Identify which cell holds the provided text, then report its [X, Y] central coordinate. 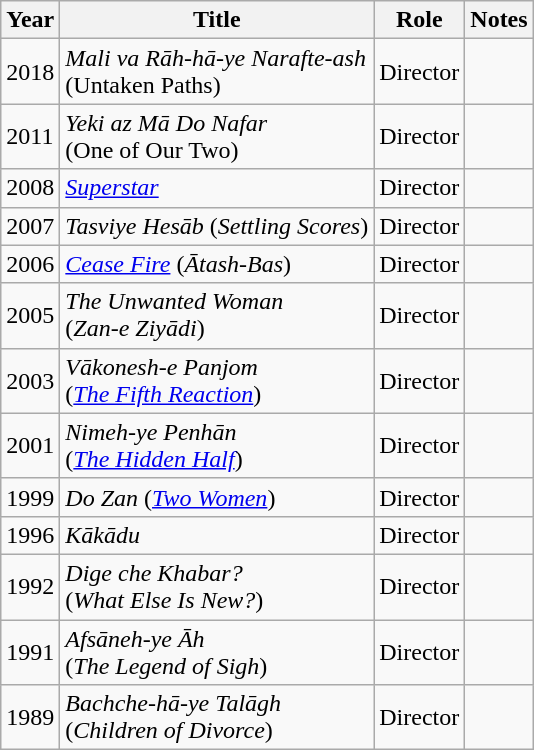
2008 [30, 188]
Notes [499, 20]
1996 [30, 535]
2005 [30, 316]
1989 [30, 718]
Cease Fire (Ātash-Bas) [217, 264]
Tasviye Hesāb (Settling Scores) [217, 226]
Afsāneh-ye Āh(The Legend of Sigh) [217, 652]
Year [30, 20]
Title [217, 20]
The Unwanted Woman(Zan-e Ziyādi) [217, 316]
Kākādu [217, 535]
Yeki az Mā Do Nafar(One of Our Two) [217, 136]
1991 [30, 652]
Dige che Khabar?(What Else Is New?) [217, 586]
Do Zan (Two Women) [217, 497]
Mali va Rāh-hā-ye Narafte-ash(Untaken Paths) [217, 72]
2011 [30, 136]
1992 [30, 586]
2007 [30, 226]
2001 [30, 446]
2006 [30, 264]
2018 [30, 72]
Role [420, 20]
2003 [30, 380]
Vākonesh-e Panjom(The Fifth Reaction) [217, 380]
Bachche-hā-ye Talāgh(Children of Divorce) [217, 718]
Superstar [217, 188]
Nimeh-ye Penhān(The Hidden Half) [217, 446]
1999 [30, 497]
